Find where the given text appears and provide that cell's center as [X, Y] coordinate. 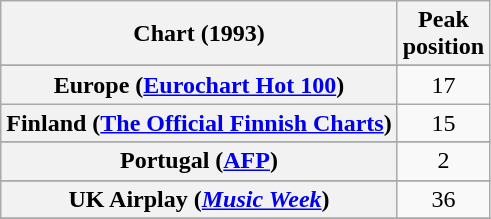
Finland (The Official Finnish Charts) [199, 123]
UK Airplay (Music Week) [199, 199]
2 [443, 161]
15 [443, 123]
Portugal (AFP) [199, 161]
17 [443, 85]
36 [443, 199]
Peakposition [443, 34]
Chart (1993) [199, 34]
Europe (Eurochart Hot 100) [199, 85]
